Extract the (x, y) coordinate from the center of the cell holding the provided text.  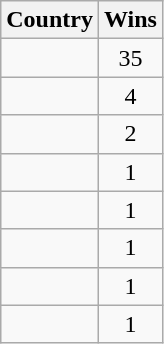
4 (130, 96)
35 (130, 58)
2 (130, 134)
Country (50, 20)
Wins (130, 20)
